Provide the (X, Y) coordinate of the cell's center where the given text is located.  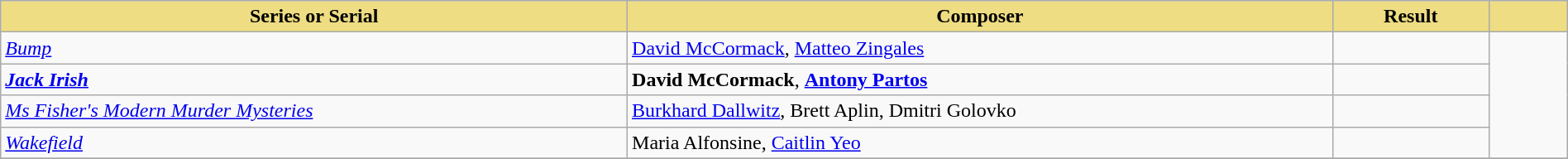
Wakefield (314, 142)
Series or Serial (314, 17)
Composer (981, 17)
Result (1411, 17)
Ms Fisher's Modern Murder Mysteries (314, 111)
Bump (314, 48)
Maria Alfonsine, Caitlin Yeo (981, 142)
Burkhard Dallwitz, Brett Aplin, Dmitri Golovko (981, 111)
David McCormack, Antony Partos (981, 79)
David McCormack, Matteo Zingales (981, 48)
Jack Irish (314, 79)
